Detect which cell encompasses the target text, then output its (x, y) center coordinate. 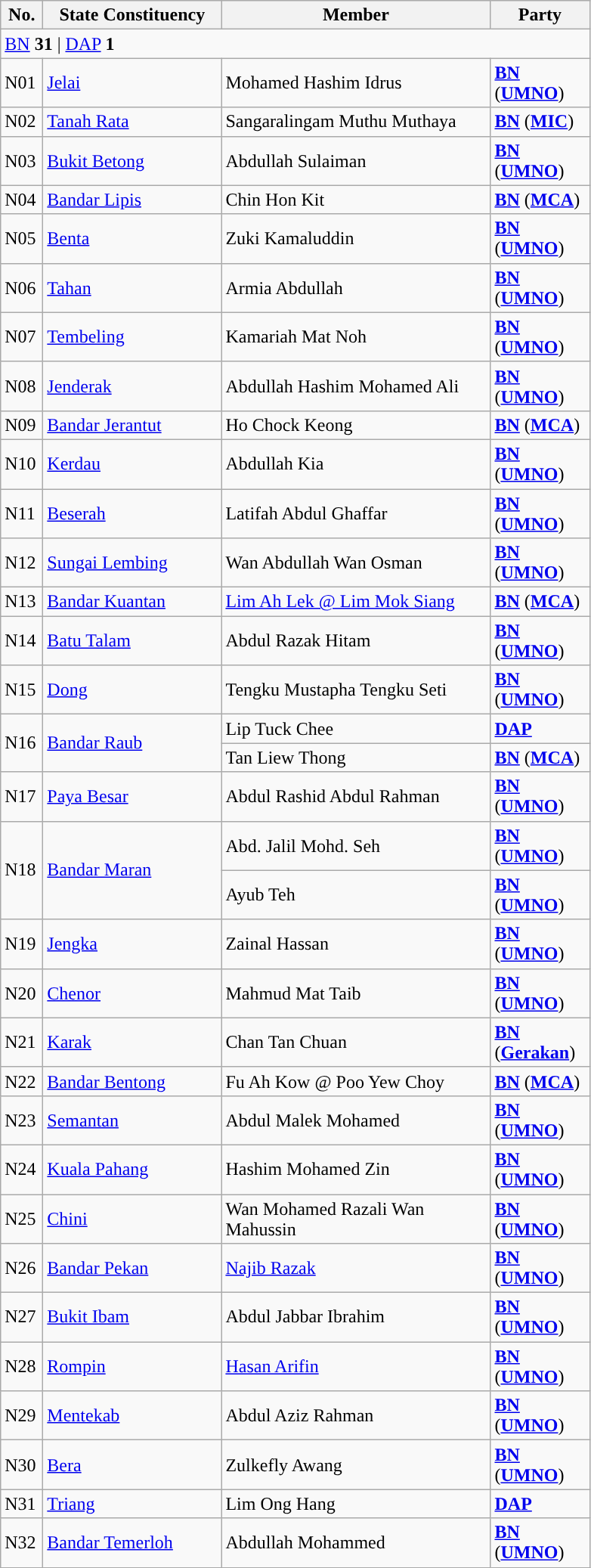
Bandar Kuantan (132, 602)
N14 (22, 641)
Mentekab (132, 1415)
N02 (22, 122)
Bandar Maran (132, 870)
Abdullah Kia (356, 464)
N19 (22, 944)
N17 (22, 797)
Tembeling (132, 337)
Kamariah Mat Noh (356, 337)
Member (356, 15)
Bukit Betong (132, 160)
Abdul Jabbar Ibrahim (356, 1317)
Triang (132, 1504)
Bukit Ibam (132, 1317)
Dong (132, 689)
Zainal Hassan (356, 944)
BN (MIC) (540, 122)
N31 (22, 1504)
Lip Tuck Chee (356, 729)
N10 (22, 464)
Lim Ah Lek @ Lim Mok Siang (356, 602)
N18 (22, 870)
Abdul Aziz Rahman (356, 1415)
Party (540, 15)
N20 (22, 993)
Tahan (132, 287)
Bandar Bentong (132, 1081)
N04 (22, 200)
Zulkefly Awang (356, 1465)
Fu Ah Kow @ Poo Yew Choy (356, 1081)
Chini (132, 1219)
Karak (132, 1042)
BN 31 | DAP 1 (295, 44)
No. (22, 15)
BN (Gerakan) (540, 1042)
Kuala Pahang (132, 1169)
Ayub Teh (356, 895)
N08 (22, 386)
N32 (22, 1542)
Abd. Jalil Mohd. Seh (356, 845)
Batu Talam (132, 641)
Abdul Razak Hitam (356, 641)
Hasan Arifin (356, 1367)
Zuki Kamaluddin (356, 239)
Tengku Mustapha Tengku Seti (356, 689)
Bandar Lipis (132, 200)
Chin Hon Kit (356, 200)
N12 (22, 562)
Wan Mohamed Razali Wan Mahussin (356, 1219)
Lim Ong Hang (356, 1504)
N30 (22, 1465)
Bandar Jerantut (132, 425)
N26 (22, 1269)
Sangaralingam Muthu Muthaya (356, 122)
N03 (22, 160)
N23 (22, 1120)
Abdullah Sulaiman (356, 160)
Bandar Temerloh (132, 1542)
Mahmud Mat Taib (356, 993)
Jengka (132, 944)
Beserah (132, 513)
Bandar Raub (132, 743)
Benta (132, 239)
Kerdau (132, 464)
Mohamed Hashim Idrus (356, 83)
Abdul Malek Mohamed (356, 1120)
N01 (22, 83)
Abdul Rashid Abdul Rahman (356, 797)
Ho Chock Keong (356, 425)
N06 (22, 287)
N09 (22, 425)
Wan Abdullah Wan Osman (356, 562)
N27 (22, 1317)
Abdullah Mohammed (356, 1542)
Semantan (132, 1120)
Chenor (132, 993)
Bera (132, 1465)
Chan Tan Chuan (356, 1042)
Armia Abdullah (356, 287)
Najib Razak (356, 1269)
Tan Liew Thong (356, 758)
N07 (22, 337)
N11 (22, 513)
N25 (22, 1219)
Sungai Lembing (132, 562)
N05 (22, 239)
State Constituency (132, 15)
N28 (22, 1367)
N24 (22, 1169)
N22 (22, 1081)
N29 (22, 1415)
Hashim Mohamed Zin (356, 1169)
Abdullah Hashim Mohamed Ali (356, 386)
Jenderak (132, 386)
N21 (22, 1042)
Rompin (132, 1367)
Jelai (132, 83)
N16 (22, 743)
Bandar Pekan (132, 1269)
N13 (22, 602)
Tanah Rata (132, 122)
N15 (22, 689)
Latifah Abdul Ghaffar (356, 513)
Paya Besar (132, 797)
